Output the (X, Y) coordinate of the center of the cell containing the given text.  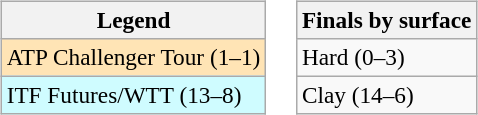
ATP Challenger Tour (1–1) (133, 57)
Hard (0–3) (387, 57)
Clay (14–6) (387, 95)
ITF Futures/WTT (13–8) (133, 95)
Legend (133, 20)
Finals by surface (387, 20)
